Pinpoint the cell where the given text exists, returning its [x, y] midpoint coordinate. 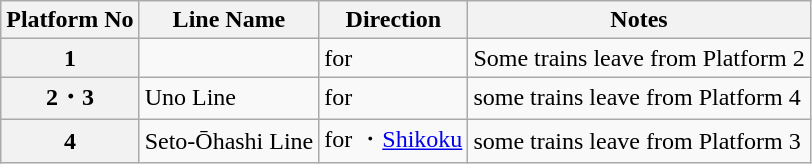
Line Name [229, 20]
Platform No [70, 20]
some trains leave from Platform 3 [639, 140]
Direction [394, 20]
for ・Shikoku [394, 140]
some trains leave from Platform 4 [639, 98]
Notes [639, 20]
2・3 [70, 98]
Uno Line [229, 98]
Seto-Ōhashi Line [229, 140]
1 [70, 58]
4 [70, 140]
Some trains leave from Platform 2 [639, 58]
